For the text-containing cell, return its midpoint in [x, y] coordinate format. 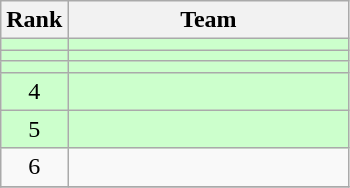
Team [208, 20]
6 [34, 167]
Rank [34, 20]
5 [34, 129]
4 [34, 91]
